Output the [X, Y] coordinate of the center of the cell containing the given text.  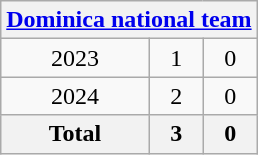
2 [176, 96]
2024 [76, 96]
3 [176, 134]
Dominica national team [129, 20]
Total [76, 134]
1 [176, 58]
2023 [76, 58]
